Return the [X, Y] coordinate for the center point of the cell that contains the specified text.  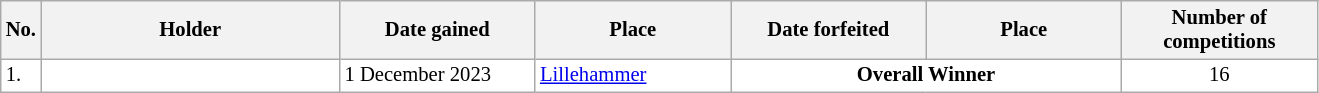
1 December 2023 [438, 75]
No. [21, 29]
Lillehammer [632, 75]
Holder [190, 29]
Number of competitions [1220, 29]
16 [1220, 75]
Overall Winner [926, 75]
1. [21, 75]
Date forfeited [828, 29]
Date gained [438, 29]
